Search for the cell housing the specified text and yield its (x, y) center coordinate. 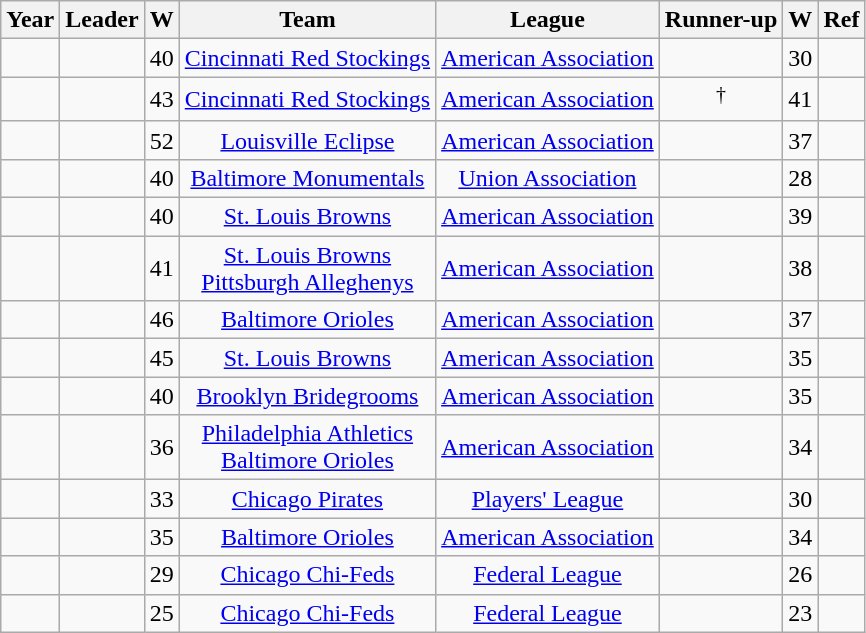
Team (307, 20)
36 (162, 448)
45 (162, 358)
33 (162, 499)
Chicago Pirates (307, 499)
Union Association (548, 178)
23 (800, 613)
43 (162, 100)
52 (162, 140)
Runner-up (721, 20)
Players' League (548, 499)
46 (162, 320)
39 (800, 217)
Brooklyn Bridegrooms (307, 396)
38 (800, 268)
League (548, 20)
26 (800, 575)
Ref (842, 20)
28 (800, 178)
St. Louis BrownsPittsburgh Alleghenys (307, 268)
Baltimore Monumentals (307, 178)
Leader (102, 20)
Year (30, 20)
Louisville Eclipse (307, 140)
29 (162, 575)
25 (162, 613)
† (721, 100)
Philadelphia AthleticsBaltimore Orioles (307, 448)
